For the text-containing cell, return its midpoint in (X, Y) coordinate format. 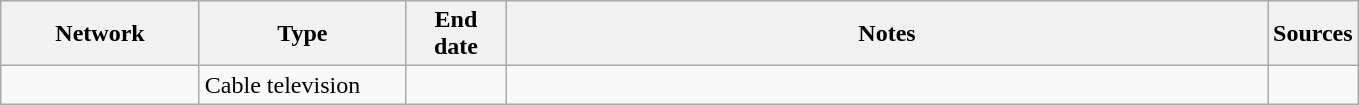
Sources (1314, 34)
Cable television (302, 85)
Notes (886, 34)
End date (456, 34)
Type (302, 34)
Network (100, 34)
